Pinpoint the cell where the given text exists, returning its [X, Y] midpoint coordinate. 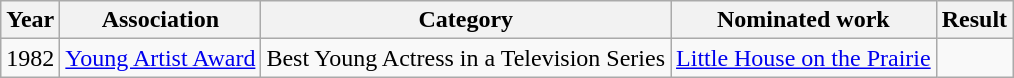
Year [30, 20]
Nominated work [804, 20]
1982 [30, 58]
Result [974, 20]
Association [160, 20]
Best Young Actress in a Television Series [466, 58]
Little House on the Prairie [804, 58]
Category [466, 20]
Young Artist Award [160, 58]
